Capture the cell that displays the provided text and extract its (x, y) central coordinate. 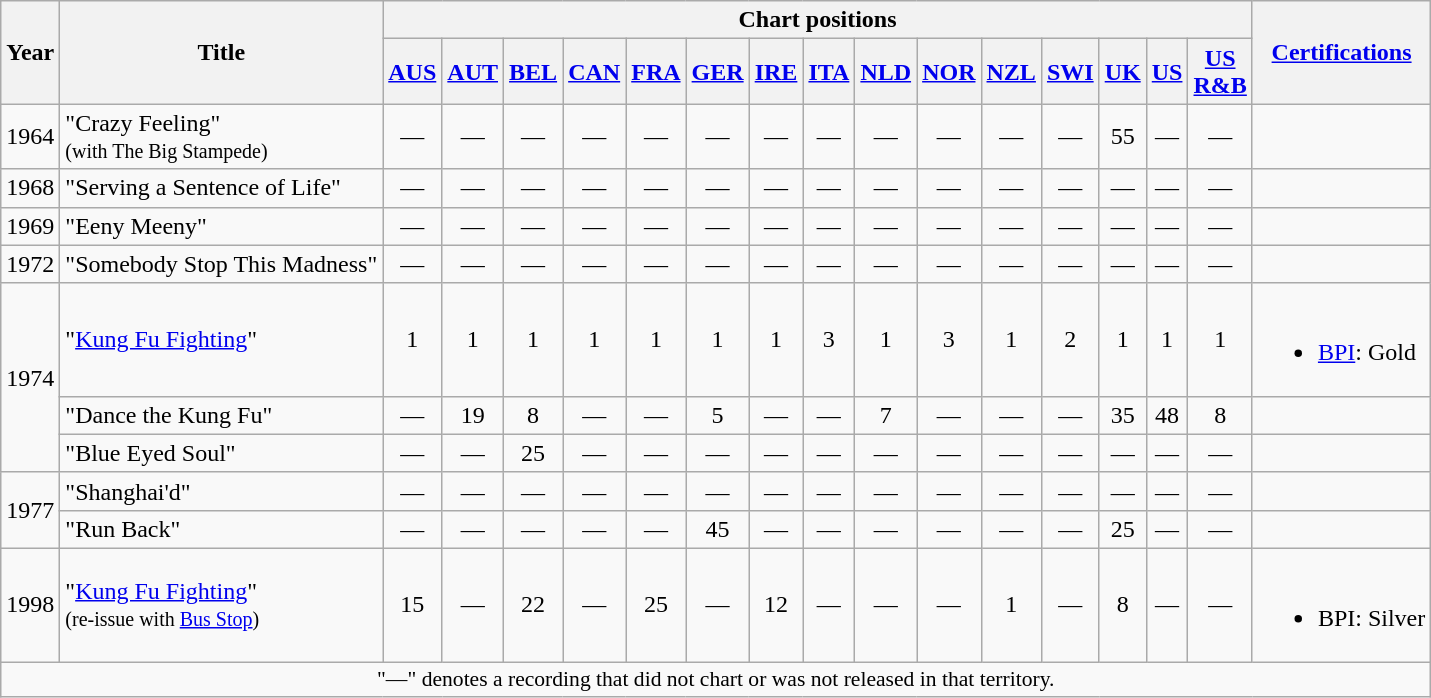
SWI (1070, 72)
NZL (1011, 72)
22 (534, 604)
48 (1167, 415)
Chart positions (818, 20)
1974 (30, 378)
7 (886, 415)
"Shanghai'd" (222, 491)
AUT (473, 72)
AUS (412, 72)
55 (1122, 136)
Certifications (1341, 52)
15 (412, 604)
BPI: Gold (1341, 340)
Title (222, 52)
GER (718, 72)
1964 (30, 136)
US (1167, 72)
"Somebody Stop This Madness" (222, 264)
35 (1122, 415)
"Dance the Kung Fu" (222, 415)
"Eeny Meeny" (222, 226)
45 (718, 529)
12 (776, 604)
NLD (886, 72)
ITA (829, 72)
IRE (776, 72)
"Serving a Sentence of Life" (222, 188)
"Kung Fu Fighting" (re-issue with Bus Stop) (222, 604)
FRA (656, 72)
2 (1070, 340)
1972 (30, 264)
1977 (30, 510)
BEL (534, 72)
"Crazy Feeling" (with The Big Stampede) (222, 136)
"Run Back" (222, 529)
NOR (949, 72)
"—" denotes a recording that did not chart or was not released in that territory. (716, 680)
"Kung Fu Fighting" (222, 340)
19 (473, 415)
1968 (30, 188)
USR&B (1220, 72)
CAN (594, 72)
5 (718, 415)
1998 (30, 604)
"Blue Eyed Soul" (222, 453)
UK (1122, 72)
BPI: Silver (1341, 604)
1969 (30, 226)
Year (30, 52)
